For the text-containing cell, return its midpoint in (x, y) coordinate format. 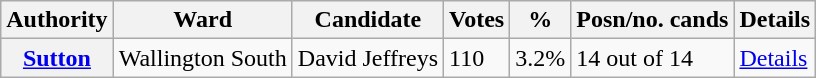
110 (477, 58)
David Jeffreys (368, 58)
Sutton (57, 58)
Ward (202, 20)
Authority (57, 20)
Candidate (368, 20)
Wallington South (202, 58)
3.2% (540, 58)
% (540, 20)
Votes (477, 20)
Posn/no. cands (652, 20)
14 out of 14 (652, 58)
